Provide the (X, Y) coordinate of the cell's center where the given text is located.  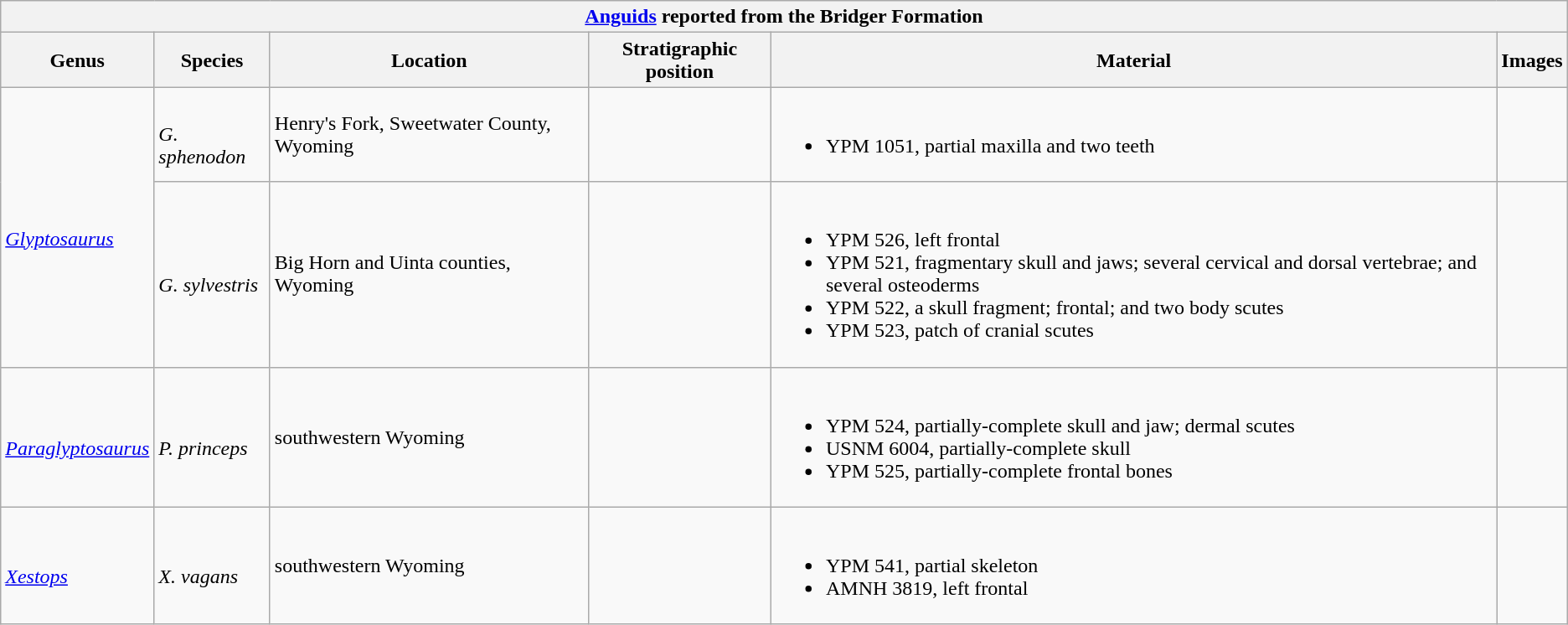
G. sylvestris (212, 275)
Henry's Fork, Sweetwater County, Wyoming (429, 134)
Glyptosaurus (77, 227)
Paraglyptosaurus (77, 437)
Big Horn and Uinta counties, Wyoming (429, 275)
Location (429, 60)
YPM 541, partial skeletonAMNH 3819, left frontal (1133, 566)
X. vagans (212, 566)
P. princeps (212, 437)
Stratigraphic position (679, 60)
Images (1532, 60)
G. sphenodon (212, 134)
Material (1133, 60)
Species (212, 60)
YPM 1051, partial maxilla and two teeth (1133, 134)
YPM 524, partially-complete skull and jaw; dermal scutesUSNM 6004, partially-complete skullYPM 525, partially-complete frontal bones (1133, 437)
Xestops (77, 566)
Genus (77, 60)
Anguids reported from the Bridger Formation (784, 17)
